Detect which cell encompasses the target text, then output its [x, y] center coordinate. 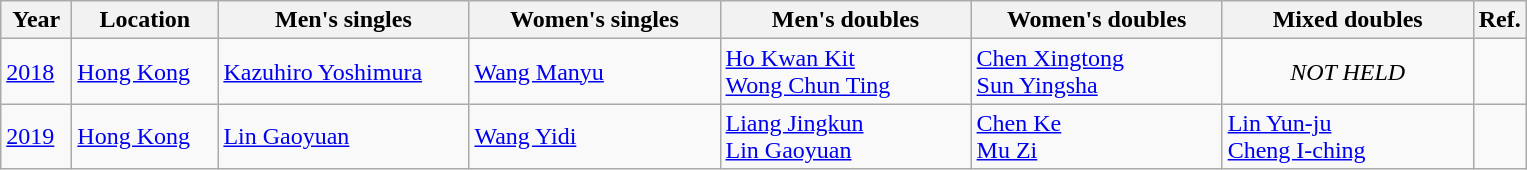
2018 [36, 72]
NOT HELD [1348, 72]
Wang Manyu [594, 72]
Lin Gaoyuan [344, 136]
Kazuhiro Yoshimura [344, 72]
Year [36, 20]
Ho Kwan Kit Wong Chun Ting [846, 72]
Location [145, 20]
Men's doubles [846, 20]
Men's singles [344, 20]
Mixed doubles [1348, 20]
Women's doubles [1096, 20]
2019 [36, 136]
Chen Ke Mu Zi [1096, 136]
Women's singles [594, 20]
Ref. [1500, 20]
Wang Yidi [594, 136]
Liang Jingkun Lin Gaoyuan [846, 136]
Chen Xingtong Sun Yingsha [1096, 72]
Lin Yun-ju Cheng I-ching [1348, 136]
